Output the [x, y] coordinate of the center of the cell containing the given text.  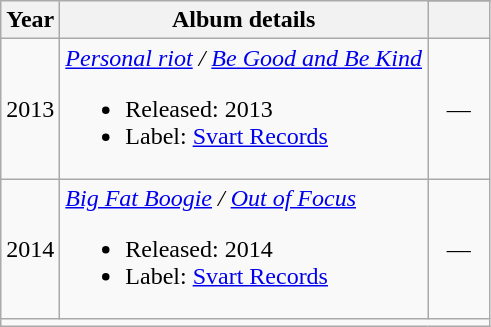
Album details [244, 20]
2013 [30, 109]
Personal riot / Be Good and Be Kind Released: 2013Label: Svart Records [244, 109]
Year [30, 20]
Big Fat Boogie / Out of FocusReleased: 2014Label: Svart Records [244, 249]
2014 [30, 249]
